Locate the cell with the specified text and output its (X, Y) center coordinate. 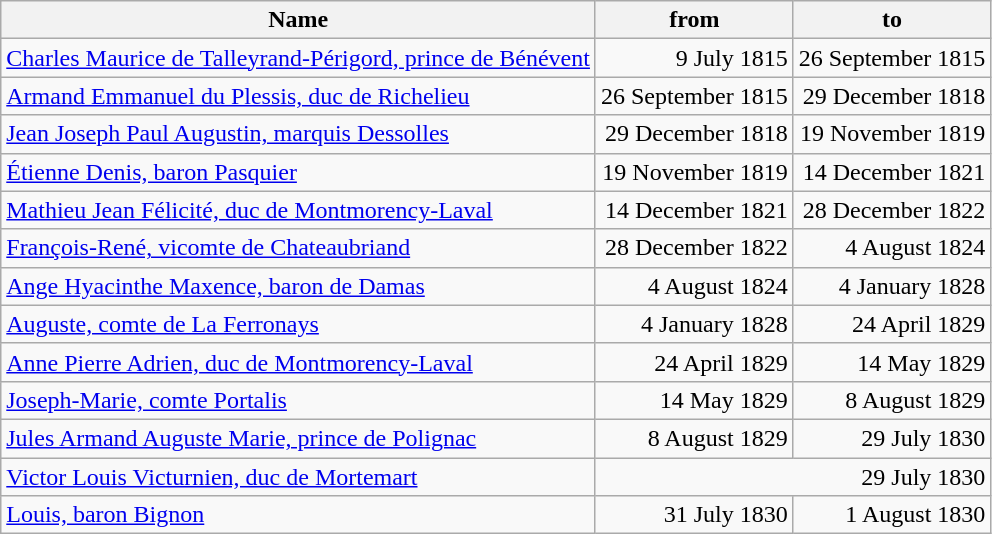
1 August 1830 (892, 515)
Étienne Denis, baron Pasquier (298, 172)
to (892, 20)
9 July 1815 (694, 58)
Louis, baron Bignon (298, 515)
Charles Maurice de Talleyrand-Périgord, prince de Bénévent (298, 58)
Anne Pierre Adrien, duc de Montmorency-Laval (298, 362)
Ange Hyacinthe Maxence, baron de Damas (298, 286)
Name (298, 20)
from (694, 20)
Auguste, comte de La Ferronays (298, 324)
31 July 1830 (694, 515)
Joseph-Marie, comte Portalis (298, 400)
Jean Joseph Paul Augustin, marquis Dessolles (298, 134)
Armand Emmanuel du Plessis, duc de Richelieu (298, 96)
Victor Louis Victurnien, duc de Mortemart (298, 477)
Jules Armand Auguste Marie, prince de Polignac (298, 438)
François-René, vicomte de Chateaubriand (298, 248)
Mathieu Jean Félicité, duc de Montmorency-Laval (298, 210)
